Locate the cell with the specified text and output its (X, Y) center coordinate. 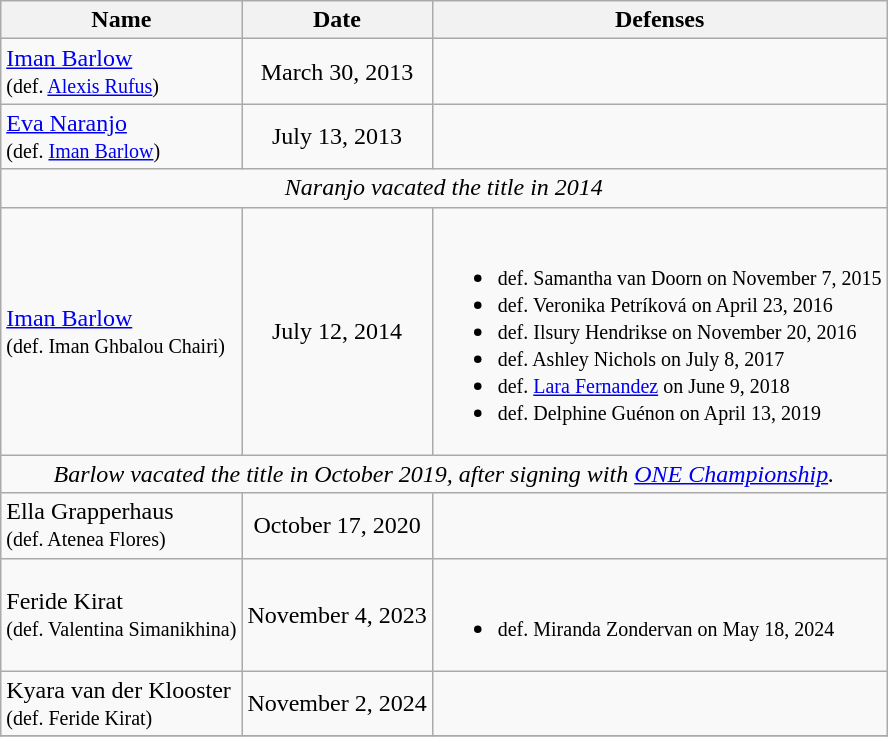
Date (337, 20)
Iman Barlow (def. Alexis Rufus) (122, 72)
Defenses (660, 20)
Feride Kirat (def. Valentina Simanikhina) (122, 614)
def. Miranda Zondervan on May 18, 2024 (660, 614)
March 30, 2013 (337, 72)
Name (122, 20)
October 17, 2020 (337, 526)
Naranjo vacated the title in 2014 (444, 188)
Ella Grapperhaus (def. Atenea Flores) (122, 526)
July 13, 2013 (337, 136)
November 2, 2024 (337, 704)
Eva Naranjo (def. Iman Barlow) (122, 136)
Iman Barlow (def. Iman Ghbalou Chairi) (122, 331)
November 4, 2023 (337, 614)
Barlow vacated the title in October 2019, after signing with ONE Championship. (444, 474)
July 12, 2014 (337, 331)
Kyara van der Klooster (def. Feride Kirat) (122, 704)
